Search for the cell housing the specified text and yield its [X, Y] center coordinate. 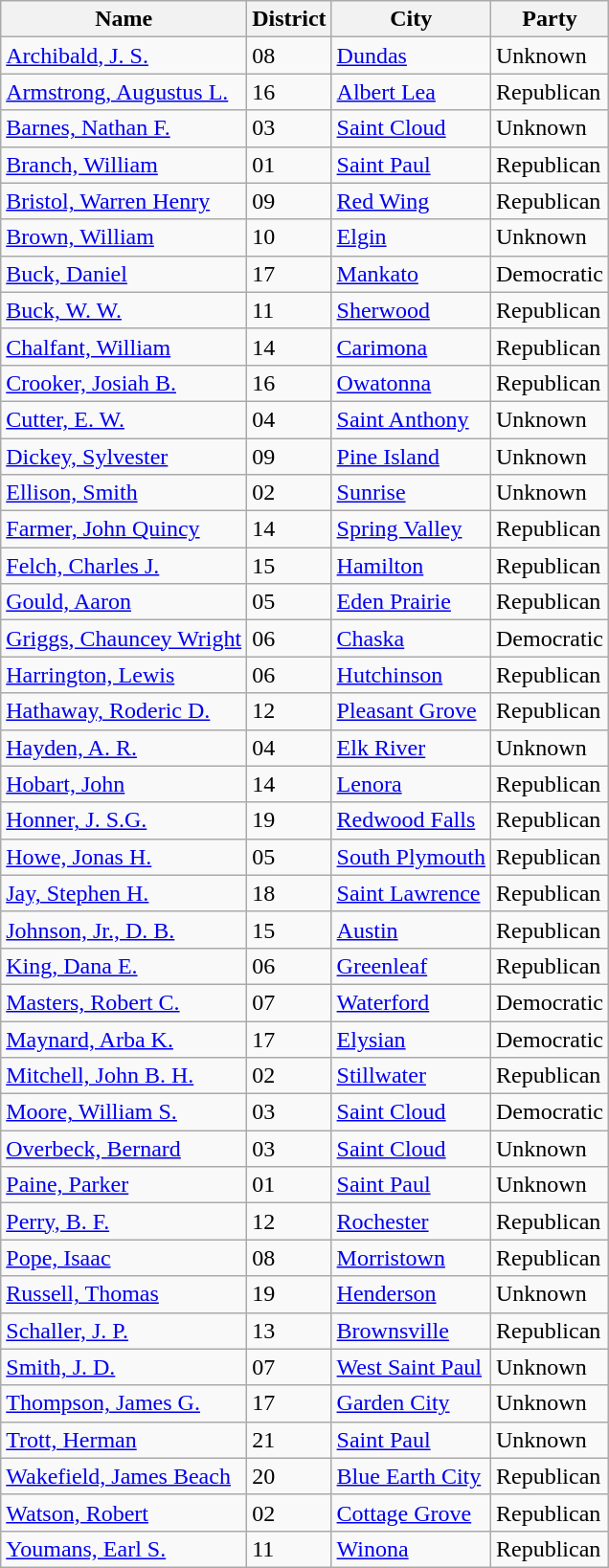
Honner, J. S.G. [124, 820]
Lenora [411, 784]
Maynard, Arba K. [124, 1039]
Moore, William S. [124, 1112]
Party [550, 19]
Albert Lea [411, 92]
10 [289, 237]
Mitchell, John B. H. [124, 1076]
Armstrong, Augustus L. [124, 92]
Name [124, 19]
Jay, Stephen H. [124, 893]
Saint Anthony [411, 419]
Eden Prairie [411, 602]
Smith, J. D. [124, 1367]
Redwood Falls [411, 820]
Red Wing [411, 201]
Thompson, James G. [124, 1403]
Harrington, Lewis [124, 675]
Youmans, Earl S. [124, 1549]
Branch, William [124, 165]
Perry, B. F. [124, 1221]
Stillwater [411, 1076]
Saint Lawrence [411, 893]
Crooker, Josiah B. [124, 383]
Trott, Herman [124, 1440]
City [411, 19]
Austin [411, 930]
Greenleaf [411, 966]
Elk River [411, 748]
Chalfant, William [124, 347]
Hobart, John [124, 784]
Archibald, J. S. [124, 56]
King, Dana E. [124, 966]
Carimona [411, 347]
Schaller, J. P. [124, 1331]
Blue Earth City [411, 1476]
Johnson, Jr., D. B. [124, 930]
Gould, Aaron [124, 602]
Brown, William [124, 237]
Waterford [411, 1002]
Pine Island [411, 457]
Dickey, Sylvester [124, 457]
Bristol, Warren Henry [124, 201]
Rochester [411, 1221]
Farmer, John Quincy [124, 529]
Buck, Daniel [124, 274]
Henderson [411, 1294]
District [289, 19]
Masters, Robert C. [124, 1002]
Sunrise [411, 493]
Paine, Parker [124, 1185]
Pope, Isaac [124, 1258]
Pleasant Grove [411, 711]
Spring Valley [411, 529]
Watson, Robert [124, 1512]
13 [289, 1331]
Wakefield, James Beach [124, 1476]
Sherwood [411, 310]
21 [289, 1440]
Barnes, Nathan F. [124, 128]
Elgin [411, 237]
Cottage Grove [411, 1512]
Owatonna [411, 383]
Winona [411, 1549]
18 [289, 893]
Elysian [411, 1039]
West Saint Paul [411, 1367]
Buck, W. W. [124, 310]
Garden City [411, 1403]
Hamilton [411, 566]
Howe, Jonas H. [124, 857]
Mankato [411, 274]
Griggs, Chauncey Wright [124, 638]
Hayden, A. R. [124, 748]
Ellison, Smith [124, 493]
South Plymouth [411, 857]
Brownsville [411, 1331]
Cutter, E. W. [124, 419]
Hathaway, Roderic D. [124, 711]
Felch, Charles J. [124, 566]
20 [289, 1476]
Russell, Thomas [124, 1294]
Overbeck, Bernard [124, 1149]
Chaska [411, 638]
Dundas [411, 56]
Morristown [411, 1258]
Hutchinson [411, 675]
